Capture the cell that displays the provided text and extract its [X, Y] central coordinate. 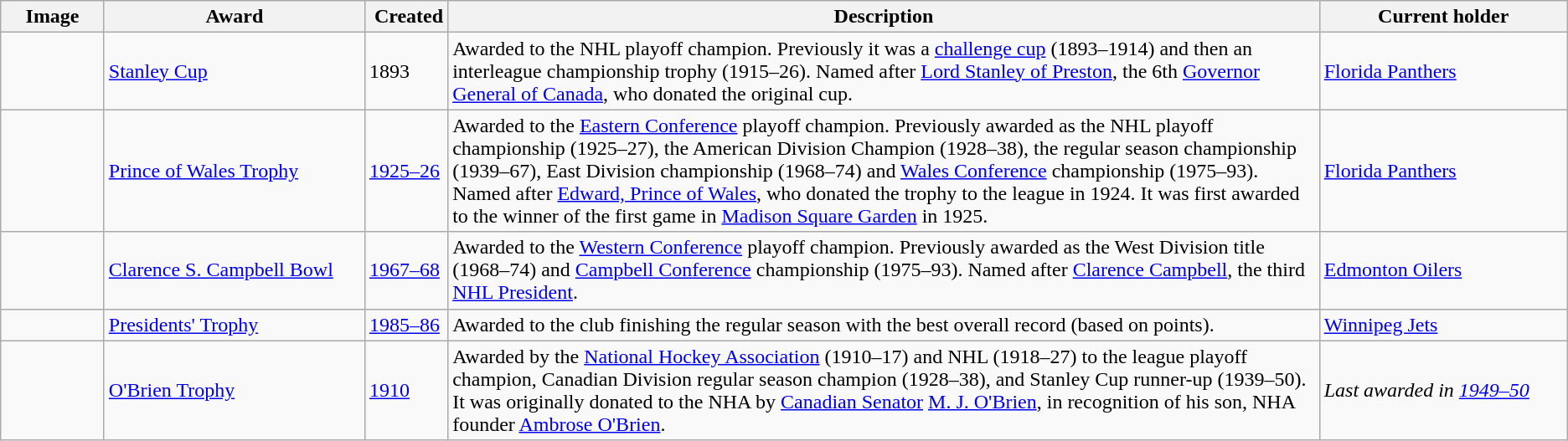
Winnipeg Jets [1443, 325]
Current holder [1443, 17]
Image [53, 17]
Stanley Cup [235, 71]
1967–68 [405, 270]
Created [405, 17]
Last awarded in 1949–50 [1443, 390]
Edmonton Oilers [1443, 270]
Clarence S. Campbell Bowl [235, 270]
Awarded to the club finishing the regular season with the best overall record (based on points). [885, 325]
O'Brien Trophy [235, 390]
Award [235, 17]
Description [885, 17]
1925–26 [405, 171]
1985–86 [405, 325]
Prince of Wales Trophy [235, 171]
1893 [405, 71]
Presidents' Trophy [235, 325]
1910 [405, 390]
